Pinpoint the cell where the given text exists, returning its (X, Y) midpoint coordinate. 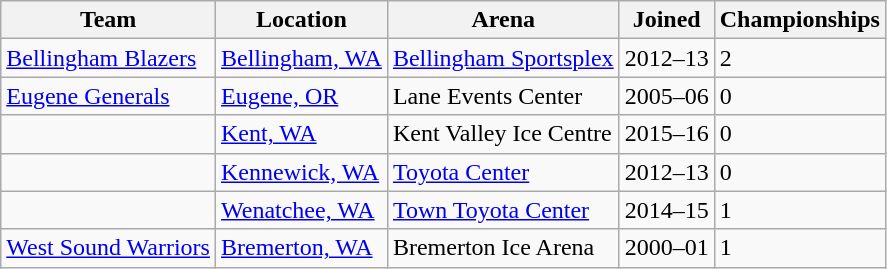
Joined (666, 20)
Arena (503, 20)
Bremerton Ice Arena (503, 248)
Team (108, 20)
2000–01 (666, 248)
Bellingham Blazers (108, 58)
Kent, WA (301, 134)
Eugene, OR (301, 96)
Bellingham Sportsplex (503, 58)
Town Toyota Center (503, 210)
Championships (800, 20)
Bellingham, WA (301, 58)
Lane Events Center (503, 96)
2 (800, 58)
2005–06 (666, 96)
Kent Valley Ice Centre (503, 134)
Eugene Generals (108, 96)
Bremerton, WA (301, 248)
Toyota Center (503, 172)
2014–15 (666, 210)
2015–16 (666, 134)
West Sound Warriors (108, 248)
Wenatchee, WA (301, 210)
Kennewick, WA (301, 172)
Location (301, 20)
